Output the [X, Y] coordinate of the center of the cell containing the given text.  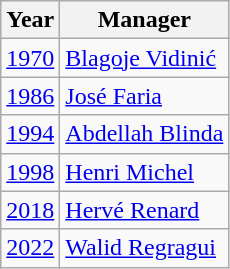
Abdellah Blinda [144, 134]
Walid Regragui [144, 248]
2022 [30, 248]
Henri Michel [144, 172]
1994 [30, 134]
1998 [30, 172]
2018 [30, 210]
Hervé Renard [144, 210]
Blagoje Vidinić [144, 58]
1970 [30, 58]
José Faria [144, 96]
1986 [30, 96]
Year [30, 20]
Manager [144, 20]
